Capture the cell that displays the provided text and extract its [X, Y] central coordinate. 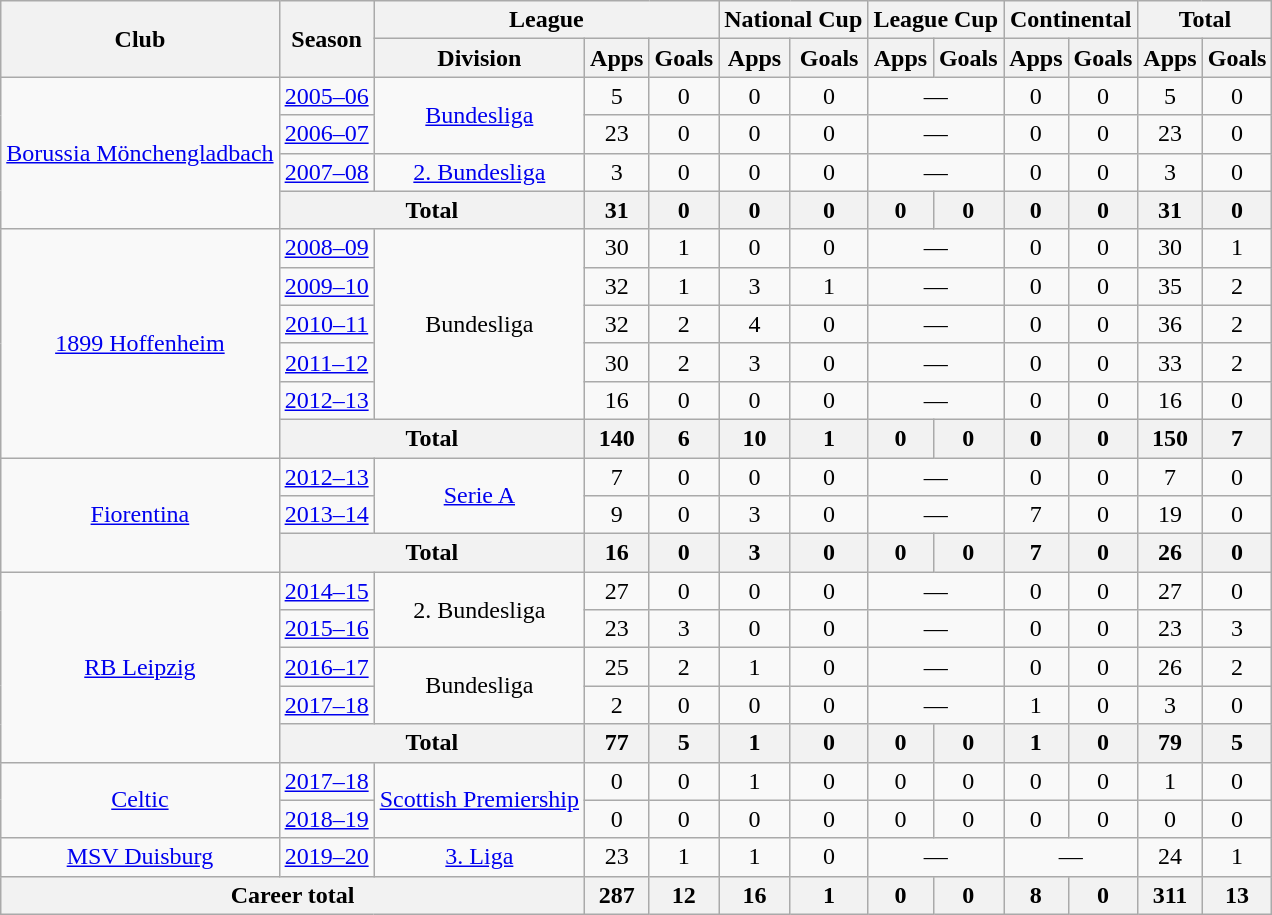
19 [1170, 515]
2019–20 [326, 857]
2011–12 [326, 362]
2018–19 [326, 819]
33 [1170, 362]
2015–16 [326, 629]
3. Liga [479, 857]
9 [617, 515]
2005–06 [326, 96]
24 [1170, 857]
10 [755, 438]
Fiorentina [140, 515]
287 [617, 895]
2008–09 [326, 248]
1899 Hoffenheim [140, 343]
4 [755, 324]
National Cup [794, 20]
2013–14 [326, 515]
Continental [1071, 20]
RB Leipzig [140, 667]
2006–07 [326, 134]
2010–11 [326, 324]
2007–08 [326, 172]
311 [1170, 895]
Division [479, 58]
140 [617, 438]
MSV Duisburg [140, 857]
Season [326, 39]
77 [617, 743]
Scottish Premiership [479, 800]
2016–17 [326, 667]
8 [1036, 895]
Career total [293, 895]
6 [684, 438]
2014–15 [326, 591]
League Cup [936, 20]
12 [684, 895]
Serie A [479, 496]
35 [1170, 286]
Borussia Mönchengladbach [140, 153]
13 [1237, 895]
79 [1170, 743]
25 [617, 667]
Club [140, 39]
League [546, 20]
36 [1170, 324]
2009–10 [326, 286]
150 [1170, 438]
Celtic [140, 800]
